Provide the (X, Y) coordinate of the cell's center where the given text is located.  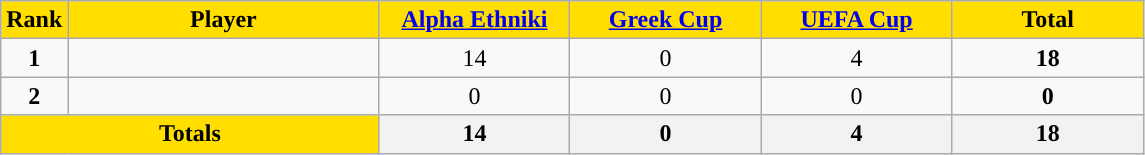
Total (1048, 20)
Player (224, 20)
Alpha Ethniki (474, 20)
Greek Cup (666, 20)
Rank (34, 20)
Totals (190, 134)
1 (34, 58)
2 (34, 96)
UEFA Cup (856, 20)
